Provide the (x, y) coordinate of the cell's center where the given text is located.  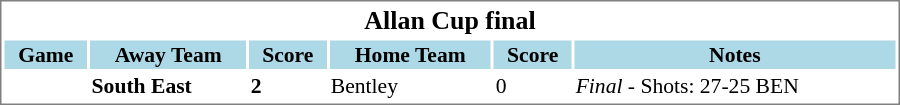
Away Team (168, 54)
2 (288, 86)
Allan Cup final (450, 20)
Home Team (410, 54)
0 (532, 86)
Game (46, 54)
Bentley (410, 86)
Notes (734, 54)
Final - Shots: 27-25 BEN (734, 86)
South East (168, 86)
